Capture the cell that displays the provided text and extract its [x, y] central coordinate. 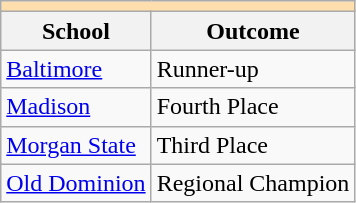
Madison [76, 107]
Fourth Place [253, 107]
Runner-up [253, 69]
Baltimore [76, 69]
Old Dominion [76, 183]
Outcome [253, 31]
Third Place [253, 145]
Morgan State [76, 145]
School [76, 31]
Regional Champion [253, 183]
